Return [x, y] of the center of cell containing provided text 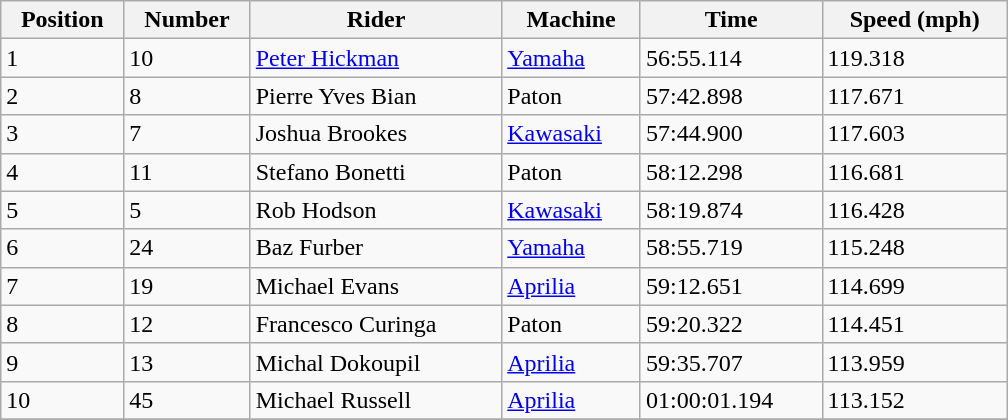
Machine [572, 20]
Pierre Yves Bian [376, 96]
Rob Hodson [376, 210]
45 [187, 400]
116.428 [914, 210]
Michael Evans [376, 286]
24 [187, 248]
113.152 [914, 400]
Position [62, 20]
Baz Furber [376, 248]
12 [187, 324]
58:19.874 [731, 210]
114.451 [914, 324]
58:12.298 [731, 172]
56:55.114 [731, 58]
3 [62, 134]
Speed (mph) [914, 20]
Michael Russell [376, 400]
117.603 [914, 134]
Stefano Bonetti [376, 172]
01:00:01.194 [731, 400]
113.959 [914, 362]
Time [731, 20]
13 [187, 362]
4 [62, 172]
6 [62, 248]
115.248 [914, 248]
114.699 [914, 286]
Francesco Curinga [376, 324]
Rider [376, 20]
59:35.707 [731, 362]
Michal Dokoupil [376, 362]
116.681 [914, 172]
Joshua Brookes [376, 134]
57:44.900 [731, 134]
117.671 [914, 96]
11 [187, 172]
59:12.651 [731, 286]
59:20.322 [731, 324]
2 [62, 96]
Peter Hickman [376, 58]
58:55.719 [731, 248]
57:42.898 [731, 96]
1 [62, 58]
119.318 [914, 58]
9 [62, 362]
Number [187, 20]
19 [187, 286]
